Pinpoint the cell where the given text exists, returning its [X, Y] midpoint coordinate. 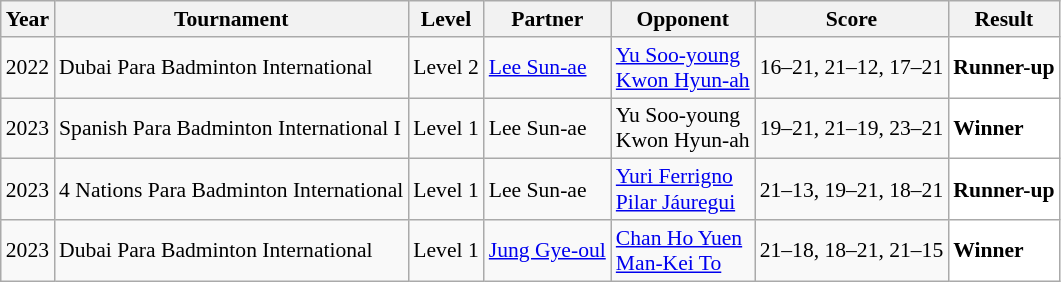
Partner [548, 19]
Level 2 [446, 68]
Level [446, 19]
Jung Gye-oul [548, 250]
Tournament [231, 19]
21–13, 19–21, 18–21 [852, 190]
4 Nations Para Badminton International [231, 190]
19–21, 21–19, 23–21 [852, 128]
Yuri Ferrigno Pilar Jáuregui [683, 190]
Chan Ho Yuen Man-Kei To [683, 250]
Score [852, 19]
Result [1004, 19]
21–18, 18–21, 21–15 [852, 250]
Opponent [683, 19]
16–21, 21–12, 17–21 [852, 68]
2022 [28, 68]
Year [28, 19]
Spanish Para Badminton International I [231, 128]
